Capture the cell that displays the provided text and extract its (X, Y) central coordinate. 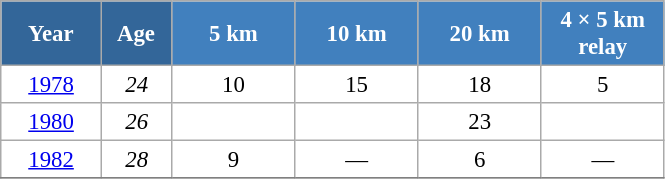
20 km (480, 34)
26 (136, 122)
23 (480, 122)
5 km (234, 34)
1978 (52, 85)
18 (480, 85)
Age (136, 34)
Year (52, 34)
10 (234, 85)
4 × 5 km relay (602, 34)
24 (136, 85)
1982 (52, 160)
10 km (356, 34)
6 (480, 160)
5 (602, 85)
1980 (52, 122)
15 (356, 85)
9 (234, 160)
28 (136, 160)
